Find where the given text appears and provide that cell's center as (X, Y) coordinate. 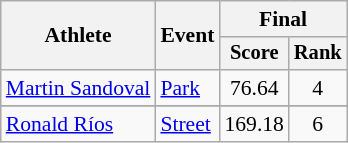
169.18 (254, 124)
Martin Sandoval (78, 88)
Event (187, 36)
Rank (318, 54)
Athlete (78, 36)
Street (187, 124)
4 (318, 88)
76.64 (254, 88)
Score (254, 54)
Final (282, 19)
Park (187, 88)
6 (318, 124)
Ronald Ríos (78, 124)
